Locate the cell with the specified text and output its (x, y) center coordinate. 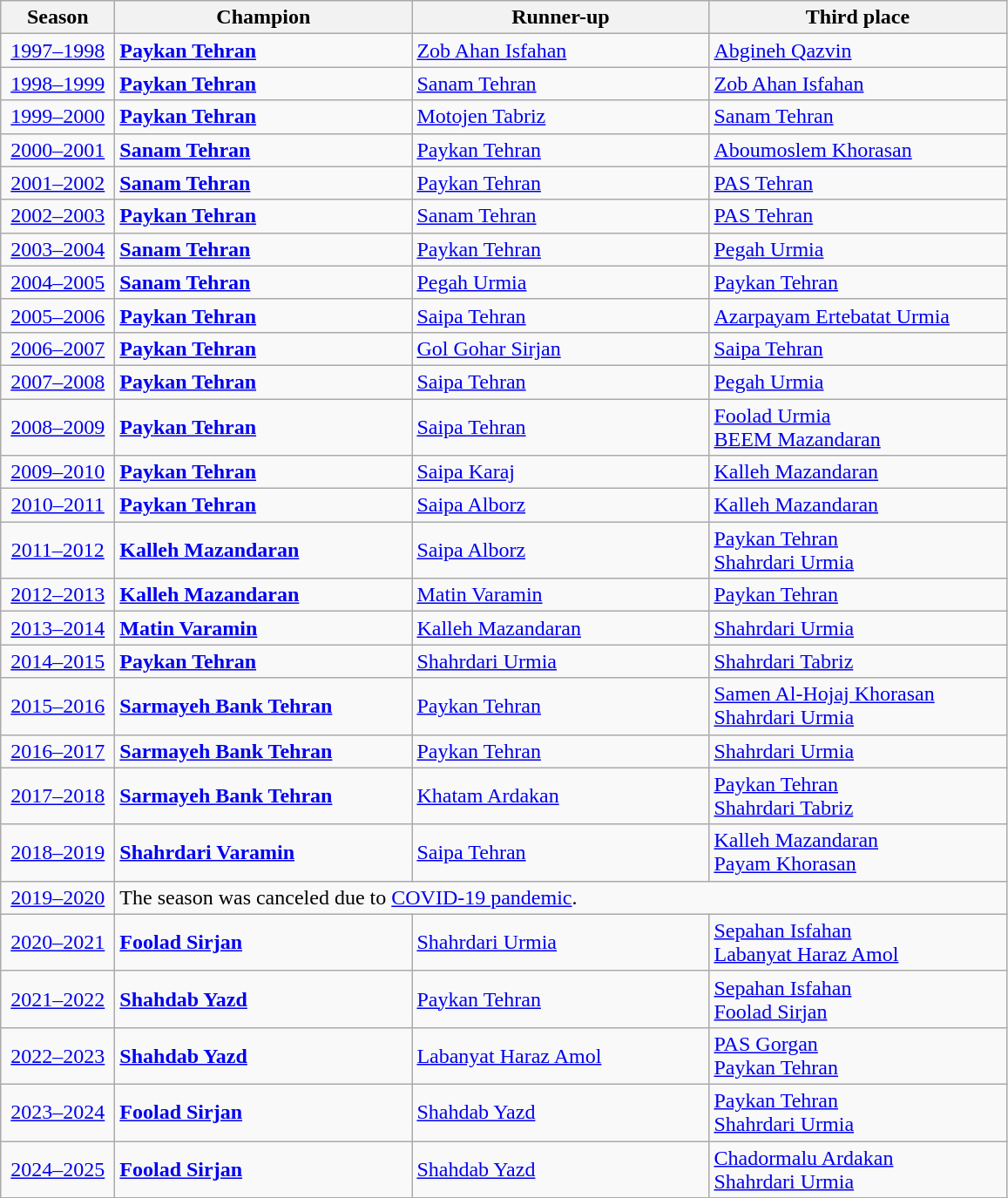
2010–2011 (58, 505)
2013–2014 (58, 628)
Motojen Tabriz (561, 117)
2009–2010 (58, 472)
Shahrdari Varamin (263, 852)
The season was canceled due to COVID-19 pandemic. (561, 897)
PAS GorganPaykan Tehran (857, 1056)
Azarpayam Ertebatat Urmia (857, 315)
Foolad UrmiaBEEM Mazandaran (857, 427)
2012–2013 (58, 595)
Saipa Karaj (561, 472)
Paykan TehranShahrdari Tabriz (857, 796)
Shahrdari Tabriz (857, 661)
Abgineh Qazvin (857, 51)
2000–2001 (58, 150)
2001–2002 (58, 183)
Khatam Ardakan (561, 796)
Sepahan IsfahanFoolad Sirjan (857, 998)
2022–2023 (58, 1056)
2011–2012 (58, 551)
Runner-up (561, 17)
2024–2025 (58, 1169)
1997–1998 (58, 51)
2017–2018 (58, 796)
2021–2022 (58, 998)
2020–2021 (58, 943)
2004–2005 (58, 282)
1998–1999 (58, 84)
2014–2015 (58, 661)
2002–2003 (58, 216)
2015–2016 (58, 706)
2003–2004 (58, 249)
2005–2006 (58, 315)
2019–2020 (58, 897)
2006–2007 (58, 349)
2008–2009 (58, 427)
Labanyat Haraz Amol (561, 1056)
Gol Gohar Sirjan (561, 349)
Samen Al-Hojaj KhorasanShahrdari Urmia (857, 706)
2016–2017 (58, 751)
Kalleh MazandaranPayam Khorasan (857, 852)
Season (58, 17)
Third place (857, 17)
Chadormalu ArdakanShahrdari Urmia (857, 1169)
1999–2000 (58, 117)
2018–2019 (58, 852)
2007–2008 (58, 382)
2023–2024 (58, 1112)
Aboumoslem Khorasan (857, 150)
Sepahan IsfahanLabanyat Haraz Amol (857, 943)
Champion (263, 17)
